Output the [X, Y] coordinate of the center of the cell containing the given text.  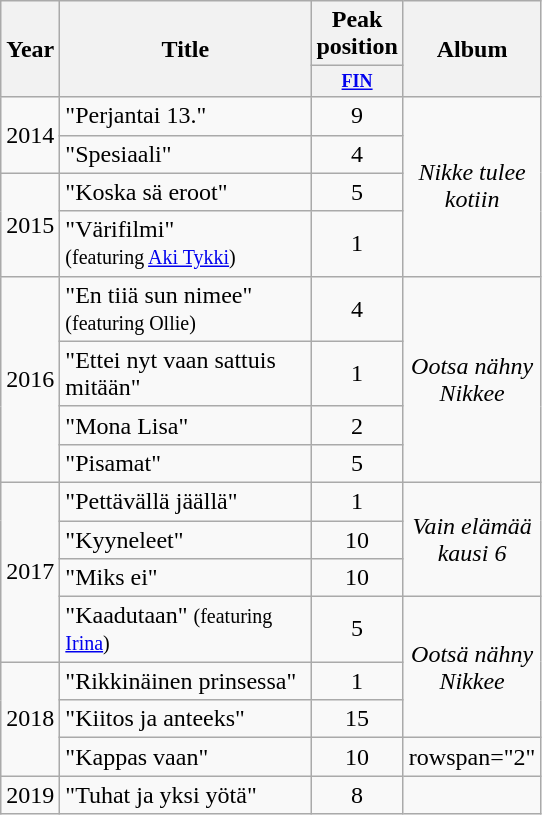
"Ettei nyt vaan sattuis mitään" [186, 374]
2 [357, 425]
"Tuhat ja yksi yötä" [186, 795]
Peak position [357, 34]
Vain elämää kausi 6 [472, 539]
Ootsa nähny Nikkee [472, 379]
"Kaadutaan" (featuring Irina) [186, 630]
Title [186, 49]
8 [357, 795]
2016 [30, 379]
FIN [357, 82]
"Spesiaali" [186, 154]
"Koska sä eroot" [186, 192]
2015 [30, 224]
"Pettävällä jäällä" [186, 501]
"Värifilmi" (featuring Aki Tykki) [186, 244]
rowspan="2" [472, 757]
2014 [30, 135]
"Rikkinäinen prinsessa" [186, 681]
"Kyyneleet" [186, 540]
Nikke tulee kotiin [472, 186]
"Mona Lisa" [186, 425]
Year [30, 49]
"Kiitos ja anteeks" [186, 719]
"Kappas vaan" [186, 757]
"Perjantai 13." [186, 116]
"En tiiä sun nimee" (featuring Ollie) [186, 308]
2018 [30, 719]
9 [357, 116]
15 [357, 719]
Album [472, 49]
"Miks ei" [186, 578]
2017 [30, 572]
Ootsä nähny Nikkee [472, 668]
"Pisamat" [186, 463]
2019 [30, 795]
